Return the [X, Y] coordinate for the center point of the cell that contains the specified text.  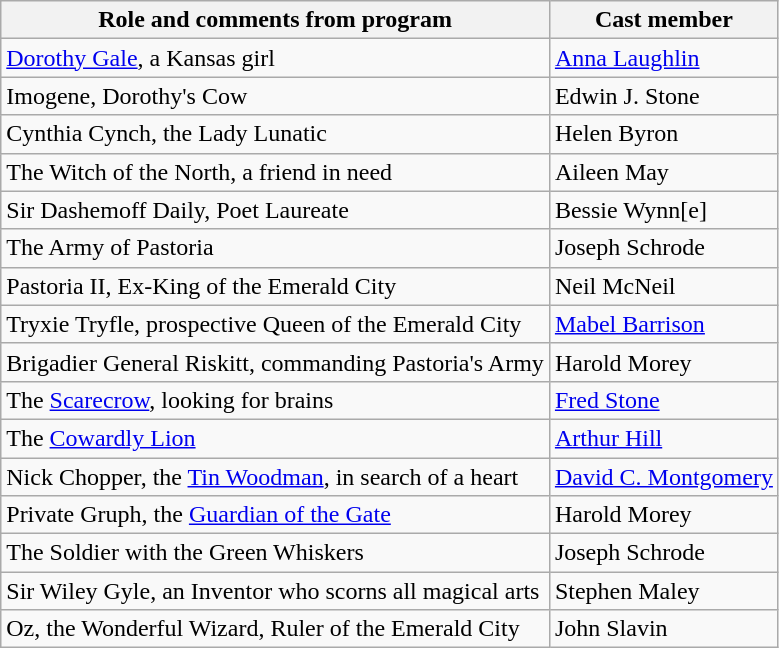
The Witch of the North, a friend in need [276, 172]
Anna Laughlin [664, 58]
Mabel Barrison [664, 324]
Aileen May [664, 172]
The Army of Pastoria [276, 248]
Tryxie Tryfle, prospective Queen of the Emerald City [276, 324]
Helen Byron [664, 134]
Stephen Maley [664, 591]
Brigadier General Riskitt, commanding Pastoria's Army [276, 362]
Nick Chopper, the Tin Woodman, in search of a heart [276, 477]
Cast member [664, 20]
Pastoria II, Ex-King of the Emerald City [276, 286]
Fred Stone [664, 400]
Cynthia Cynch, the Lady Lunatic [276, 134]
David C. Montgomery [664, 477]
Private Gruph, the Guardian of the Gate [276, 515]
The Soldier with the Green Whiskers [276, 553]
Oz, the Wonderful Wizard, Ruler of the Emerald City [276, 629]
Neil McNeil [664, 286]
Imogene, Dorothy's Cow [276, 96]
Edwin J. Stone [664, 96]
Bessie Wynn[e] [664, 210]
The Scarecrow, looking for brains [276, 400]
Dorothy Gale, a Kansas girl [276, 58]
Sir Dashemoff Daily, Poet Laureate [276, 210]
John Slavin [664, 629]
Role and comments from program [276, 20]
Arthur Hill [664, 438]
Sir Wiley Gyle, an Inventor who scorns all magical arts [276, 591]
The Cowardly Lion [276, 438]
